Provide the [x, y] coordinate of the cell's center where the given text is located.  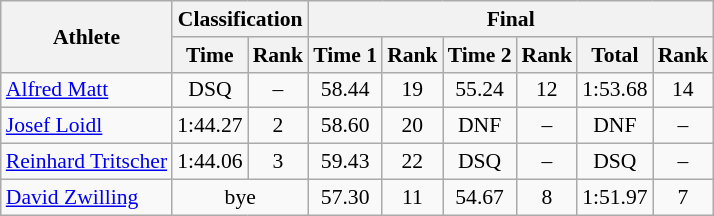
Time [210, 55]
Time 1 [345, 55]
Reinhard Tritscher [86, 162]
1:51.97 [614, 197]
Alfred Matt [86, 90]
Time 2 [480, 55]
14 [684, 90]
7 [684, 197]
1:44.27 [210, 126]
Final [510, 19]
19 [412, 90]
Classification [240, 19]
2 [278, 126]
David Zwilling [86, 197]
8 [548, 197]
12 [548, 90]
1:53.68 [614, 90]
Total [614, 55]
bye [240, 197]
Athlete [86, 36]
59.43 [345, 162]
55.24 [480, 90]
1:44.06 [210, 162]
20 [412, 126]
54.67 [480, 197]
58.44 [345, 90]
11 [412, 197]
57.30 [345, 197]
3 [278, 162]
22 [412, 162]
58.60 [345, 126]
Josef Loidl [86, 126]
